Extract the (x, y) coordinate from the center of the cell holding the provided text.  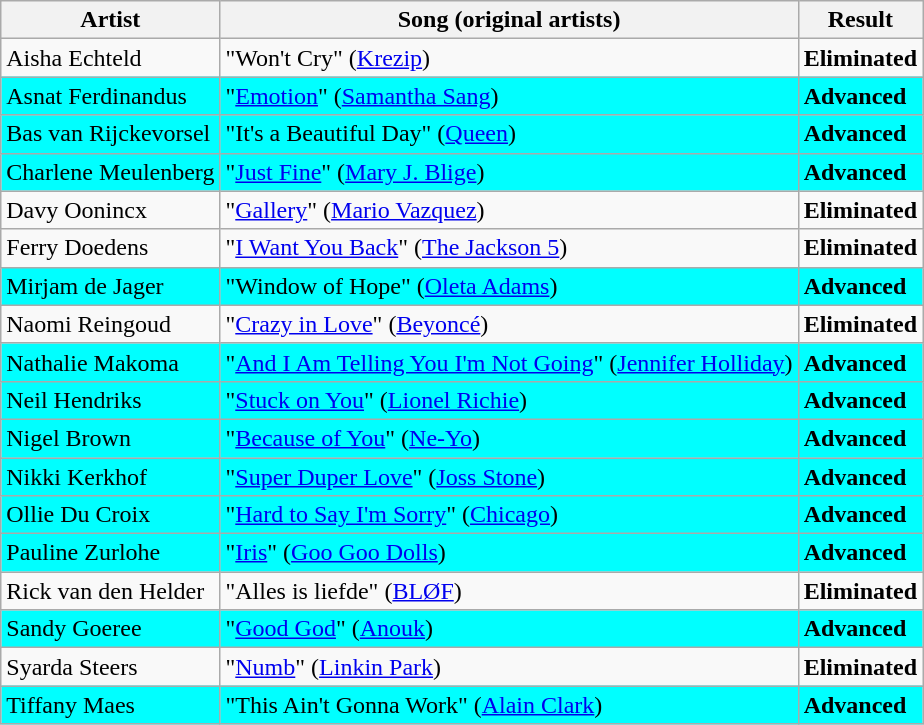
Result (860, 20)
Mirjam de Jager (110, 286)
Asnat Ferdinandus (110, 96)
Nikki Kerkhof (110, 477)
"Crazy in Love" (Beyoncé) (509, 324)
"Alles is liefde" (BLØF) (509, 591)
Neil Hendriks (110, 400)
"Numb" (Linkin Park) (509, 667)
"Hard to Say I'm Sorry" (Chicago) (509, 515)
"Just Fine" (Mary J. Blige) (509, 172)
"Good God" (Anouk) (509, 629)
Sandy Goeree (110, 629)
Naomi Reingoud (110, 324)
"Gallery" (Mario Vazquez) (509, 210)
"Super Duper Love" (Joss Stone) (509, 477)
"Stuck on You" (Lionel Richie) (509, 400)
"Emotion" (Samantha Sang) (509, 96)
Tiffany Maes (110, 705)
Ollie Du Croix (110, 515)
Pauline Zurlohe (110, 553)
Bas van Rijckevorsel (110, 134)
Ferry Doedens (110, 248)
Charlene Meulenberg (110, 172)
Song (original artists) (509, 20)
Nathalie Makoma (110, 362)
Aisha Echteld (110, 58)
"Won't Cry" (Krezip) (509, 58)
Davy Oonincx (110, 210)
"This Ain't Gonna Work" (Alain Clark) (509, 705)
Nigel Brown (110, 438)
"It's a Beautiful Day" (Queen) (509, 134)
"And I Am Telling You I'm Not Going" (Jennifer Holliday) (509, 362)
"Window of Hope" (Oleta Adams) (509, 286)
Syarda Steers (110, 667)
"I Want You Back" (The Jackson 5) (509, 248)
Rick van den Helder (110, 591)
Artist (110, 20)
"Because of You" (Ne-Yo) (509, 438)
"Iris" (Goo Goo Dolls) (509, 553)
